Scan for the cell matching the given text and deliver its (x, y) coordinate at center. 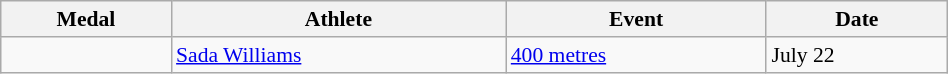
Sada Williams (338, 55)
400 metres (636, 55)
Medal (86, 19)
Athlete (338, 19)
July 22 (856, 55)
Event (636, 19)
Date (856, 19)
